Return the [X, Y] coordinate for the center point of the cell that contains the specified text.  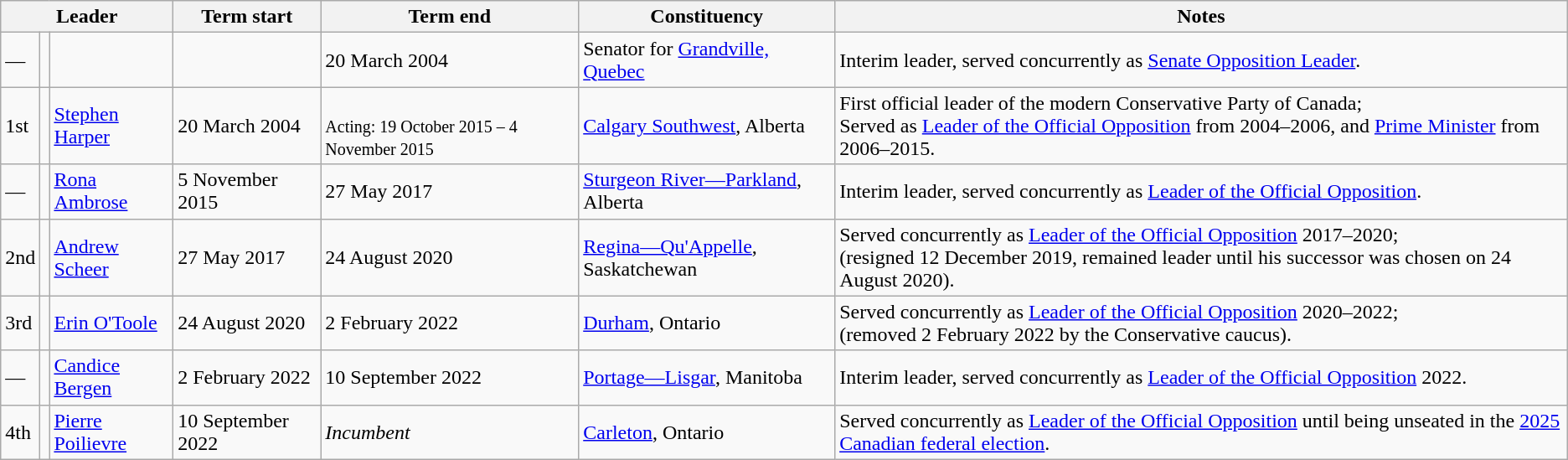
Interim leader, served concurrently as Senate Opposition Leader. [1201, 60]
Interim leader, served concurrently as Leader of the Official Opposition 2022. [1201, 377]
Durham, Ontario [707, 323]
Incumbent [450, 432]
Regina—Qu'Appelle, Saskatchewan [707, 257]
Sturgeon River—Parkland, Alberta [707, 191]
4th [20, 432]
Senator for Grandville, Quebec [707, 60]
Candice Bergen [111, 377]
Interim leader, served concurrently as Leader of the Official Opposition. [1201, 191]
Term start [247, 17]
5 November 2015 [247, 191]
3rd [20, 323]
Calgary Southwest, Alberta [707, 126]
2nd [20, 257]
Erin O'Toole [111, 323]
Andrew Scheer [111, 257]
Portage—Lisgar, Manitoba [707, 377]
Served concurrently as Leader of the Official Opposition 2020–2022;(removed 2 February 2022 by the Conservative caucus). [1201, 323]
Term end [450, 17]
Constituency [707, 17]
Pierre Poilievre [111, 432]
Carleton, Ontario [707, 432]
Acting: 19 October 2015 – 4 November 2015 [450, 126]
Stephen Harper [111, 126]
Served concurrently as Leader of the Official Opposition until being unseated in the 2025 Canadian federal election. [1201, 432]
Rona Ambrose [111, 191]
1st [20, 126]
Notes [1201, 17]
Leader [87, 17]
